Capture the cell that displays the provided text and extract its (x, y) central coordinate. 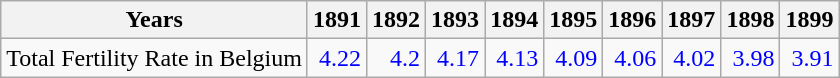
1898 (750, 20)
4.02 (692, 58)
3.91 (810, 58)
1894 (514, 20)
Total Fertility Rate in Belgium (154, 58)
4.09 (574, 58)
1899 (810, 20)
1893 (456, 20)
3.98 (750, 58)
1897 (692, 20)
1896 (632, 20)
1892 (396, 20)
1895 (574, 20)
4.13 (514, 58)
4.2 (396, 58)
1891 (336, 20)
4.06 (632, 58)
Years (154, 20)
4.17 (456, 58)
4.22 (336, 58)
